Provide the [X, Y] coordinate of the cell's center where the given text is located.  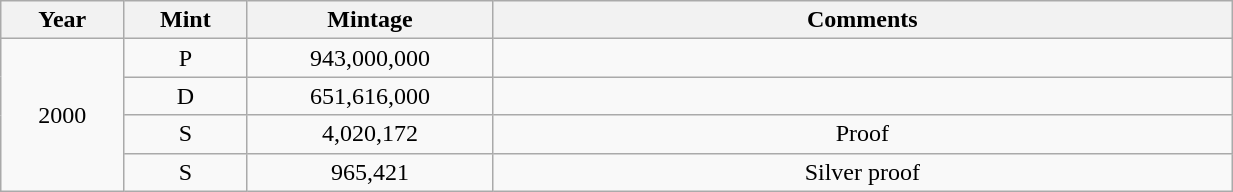
4,020,172 [370, 134]
651,616,000 [370, 96]
965,421 [370, 172]
943,000,000 [370, 58]
Year [62, 20]
Mintage [370, 20]
Mint [186, 20]
Comments [862, 20]
2000 [62, 115]
Proof [862, 134]
D [186, 96]
P [186, 58]
Silver proof [862, 172]
